Find where the given text appears and provide that cell's center as [X, Y] coordinate. 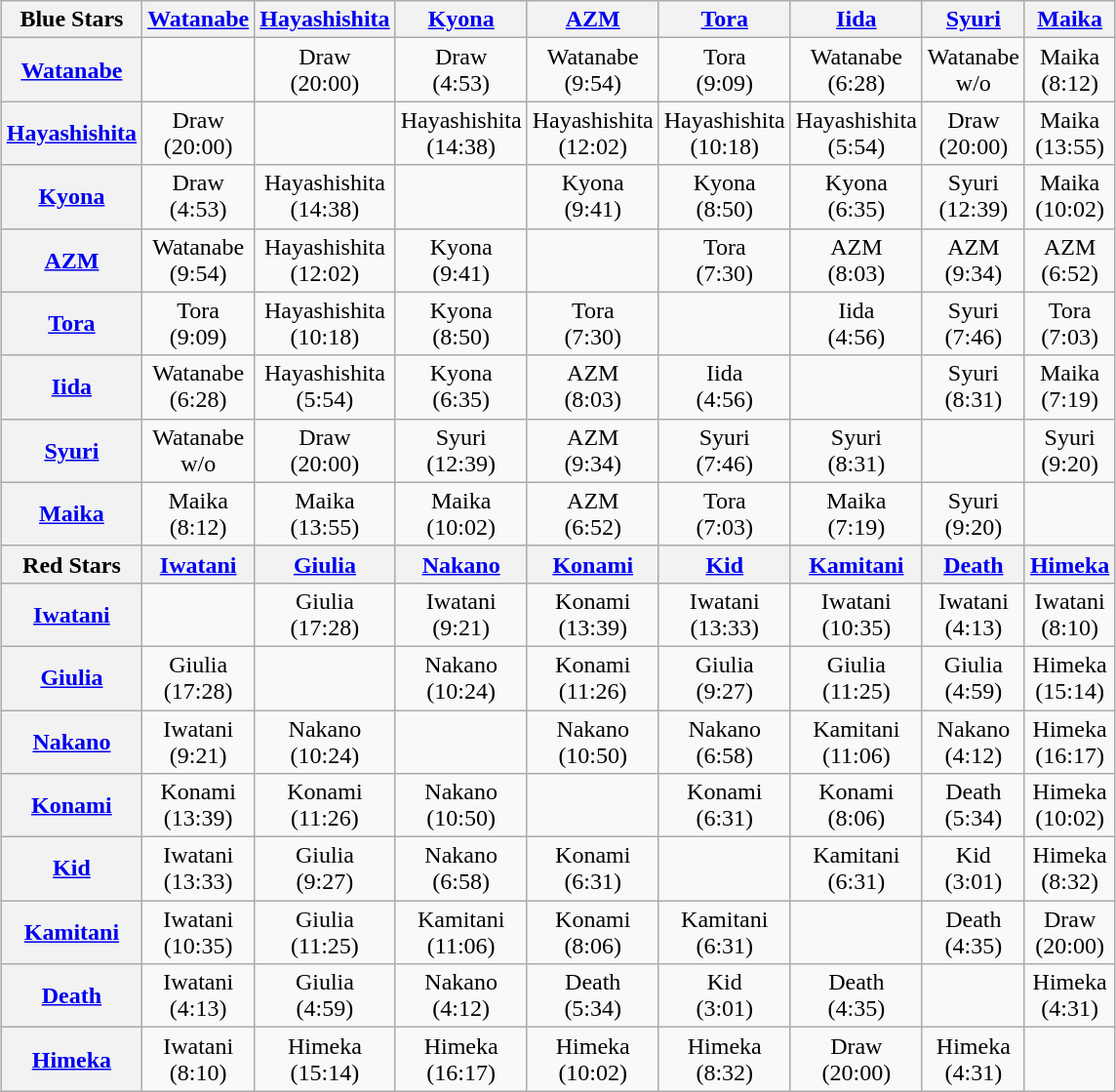
Red Stars [71, 564]
Blue Stars [71, 20]
